Find where the given text appears and provide that cell's center as [x, y] coordinate. 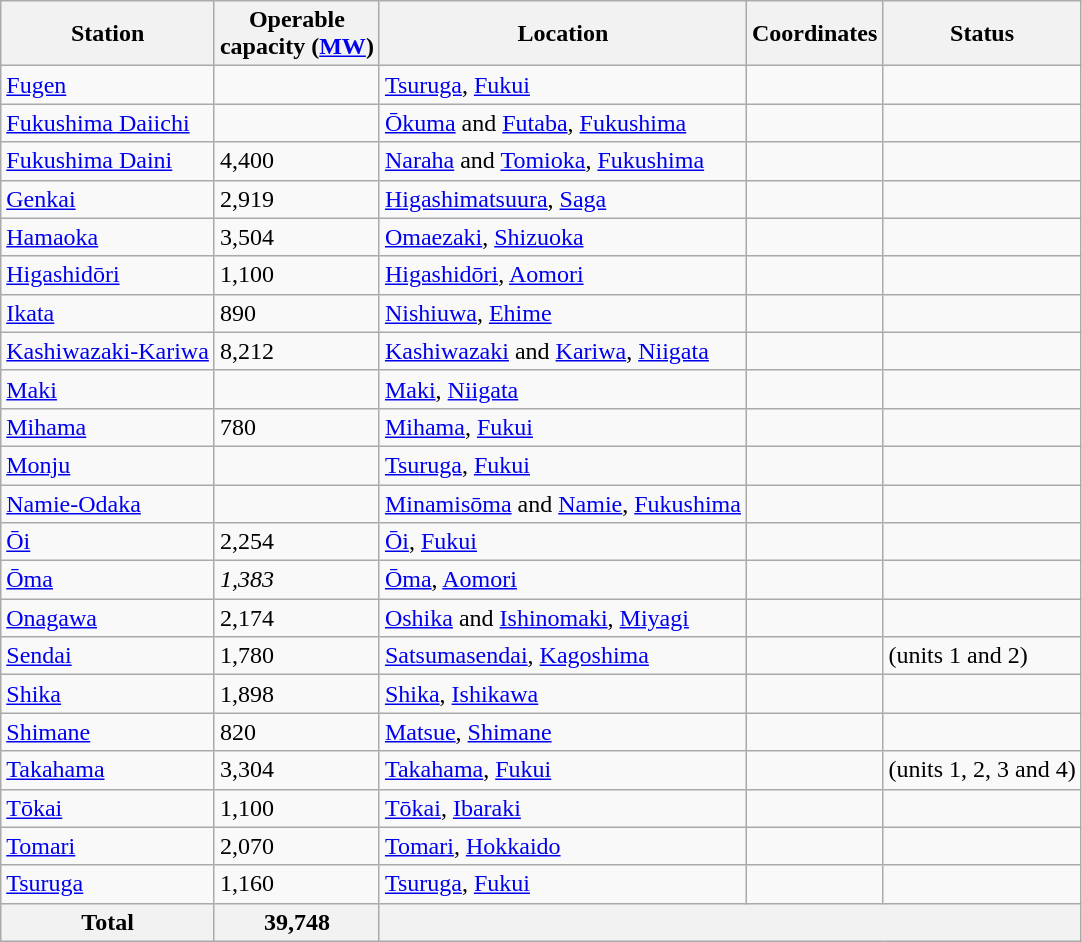
Monju [108, 465]
Station [108, 34]
Total [108, 922]
Takahama, Fukui [562, 770]
Shimane [108, 732]
Hamaoka [108, 237]
Onagawa [108, 618]
2,919 [296, 199]
Tsuruga [108, 884]
Location [562, 34]
Takahama [108, 770]
Maki, Niigata [562, 389]
Ōkuma and Futaba, Fukushima [562, 123]
Operablecapacity (MW) [296, 34]
Higashimatsuura, Saga [562, 199]
Genkai [108, 199]
Fugen [108, 85]
3,504 [296, 237]
Matsue, Shimane [562, 732]
Sendai [108, 656]
1,383 [296, 580]
2,174 [296, 618]
Fukushima Daini [108, 161]
890 [296, 313]
Namie-Odaka [108, 503]
2,070 [296, 846]
Ōi, Fukui [562, 542]
1,160 [296, 884]
Coordinates [814, 34]
Oshika and Ishinomaki, Miyagi [562, 618]
Shika, Ishikawa [562, 694]
2,254 [296, 542]
4,400 [296, 161]
(units 1, 2, 3 and 4) [982, 770]
Tōkai [108, 808]
Satsumasendai, Kagoshima [562, 656]
Shika [108, 694]
39,748 [296, 922]
Kashiwazaki and Kariwa, Niigata [562, 351]
8,212 [296, 351]
Tōkai, Ibaraki [562, 808]
780 [296, 427]
Mihama, Fukui [562, 427]
Minamisōma and Namie, Fukushima [562, 503]
Ōma, Aomori [562, 580]
Omaezaki, Shizuoka [562, 237]
Kashiwazaki-Kariwa [108, 351]
Tomari, Hokkaido [562, 846]
Maki [108, 389]
1,780 [296, 656]
Status [982, 34]
Nishiuwa, Ehime [562, 313]
1,898 [296, 694]
Fukushima Daiichi [108, 123]
Tomari [108, 846]
820 [296, 732]
Mihama [108, 427]
Ōma [108, 580]
3,304 [296, 770]
Ōi [108, 542]
Higashidōri, Aomori [562, 275]
Higashidōri [108, 275]
(units 1 and 2) [982, 656]
Ikata [108, 313]
Naraha and Tomioka, Fukushima [562, 161]
